For the text-containing cell, return its midpoint in (X, Y) coordinate format. 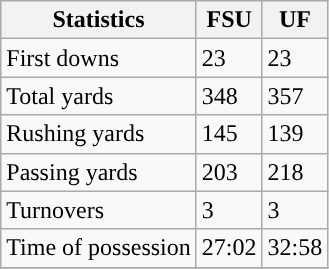
145 (229, 134)
UF (295, 20)
Turnovers (99, 210)
203 (229, 172)
Total yards (99, 96)
Statistics (99, 20)
First downs (99, 58)
357 (295, 96)
218 (295, 172)
FSU (229, 20)
Time of possession (99, 248)
348 (229, 96)
27:02 (229, 248)
Rushing yards (99, 134)
Passing yards (99, 172)
139 (295, 134)
32:58 (295, 248)
